From the cell containing the given text, extract its center point as (x, y) coordinate. 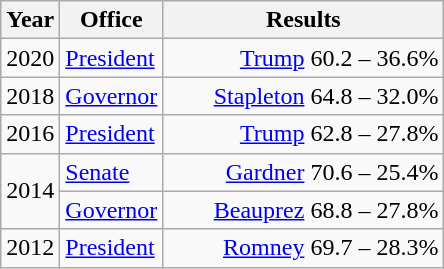
Romney 69.7 – 28.3% (304, 248)
Trump 60.2 – 36.6% (304, 58)
2012 (30, 248)
2016 (30, 134)
Results (304, 20)
Trump 62.8 – 27.8% (304, 134)
Office (112, 20)
Beauprez 68.8 – 27.8% (304, 210)
2020 (30, 58)
Gardner 70.6 – 25.4% (304, 172)
2014 (30, 191)
Senate (112, 172)
Stapleton 64.8 – 32.0% (304, 96)
2018 (30, 96)
Year (30, 20)
